Search for the cell housing the specified text and yield its (X, Y) center coordinate. 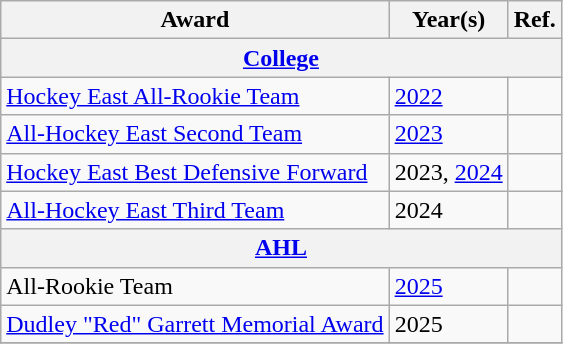
Ref. (534, 20)
2024 (448, 210)
Dudley "Red" Garrett Memorial Award (195, 324)
Award (195, 20)
College (281, 58)
Hockey East All-Rookie Team (195, 96)
2023 (448, 134)
All-Rookie Team (195, 286)
Year(s) (448, 20)
AHL (281, 248)
2022 (448, 96)
Hockey East Best Defensive Forward (195, 172)
All-Hockey East Second Team (195, 134)
2023, 2024 (448, 172)
All-Hockey East Third Team (195, 210)
